Locate the cell with the specified text and output its [X, Y] center coordinate. 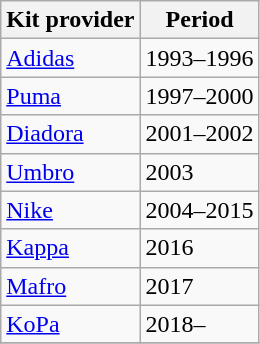
Puma [70, 96]
1993–1996 [200, 58]
Nike [70, 210]
Kit provider [70, 20]
Diadora [70, 134]
KoPa [70, 324]
2016 [200, 248]
2017 [200, 286]
Umbro [70, 172]
2001–2002 [200, 134]
Mafro [70, 286]
2018– [200, 324]
Adidas [70, 58]
Period [200, 20]
1997–2000 [200, 96]
2003 [200, 172]
Kappa [70, 248]
2004–2015 [200, 210]
